For the text-containing cell, return its midpoint in [X, Y] coordinate format. 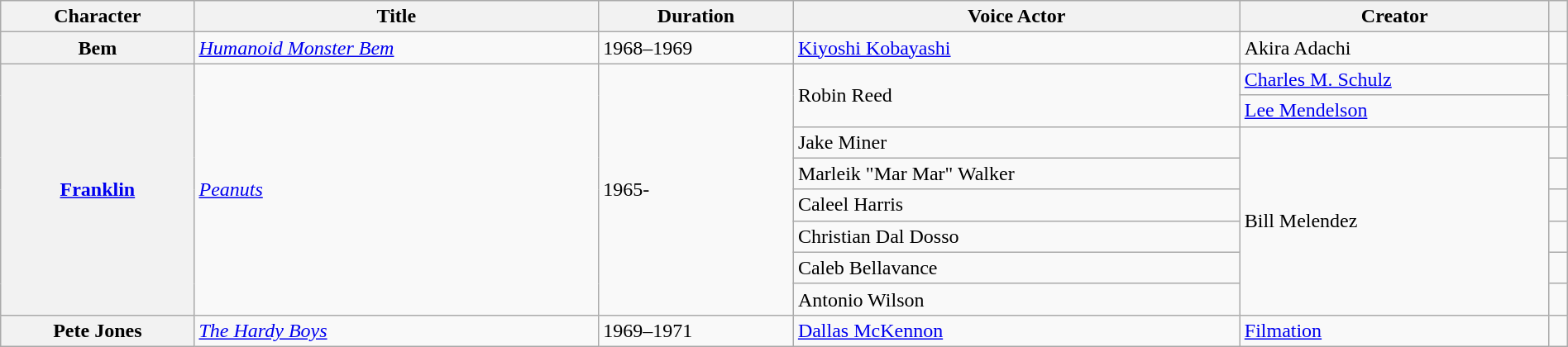
1965- [696, 189]
Title [397, 17]
Filmation [1394, 330]
Christian Dal Dosso [1016, 236]
Duration [696, 17]
Character [98, 17]
Caleb Bellavance [1016, 268]
Peanuts [397, 189]
Marleik "Mar Mar" Walker [1016, 173]
Antonio Wilson [1016, 299]
Kiyoshi Kobayashi [1016, 48]
Bem [98, 48]
Akira Adachi [1394, 48]
Charles M. Schulz [1394, 79]
Dallas McKennon [1016, 330]
Pete Jones [98, 330]
The Hardy Boys [397, 330]
Lee Mendelson [1394, 111]
1968–1969 [696, 48]
1969–1971 [696, 330]
Caleel Harris [1016, 205]
Bill Melendez [1394, 221]
Creator [1394, 17]
Franklin [98, 189]
Jake Miner [1016, 142]
Voice Actor [1016, 17]
Robin Reed [1016, 95]
Humanoid Monster Bem [397, 48]
